Detect which cell encompasses the target text, then output its (X, Y) center coordinate. 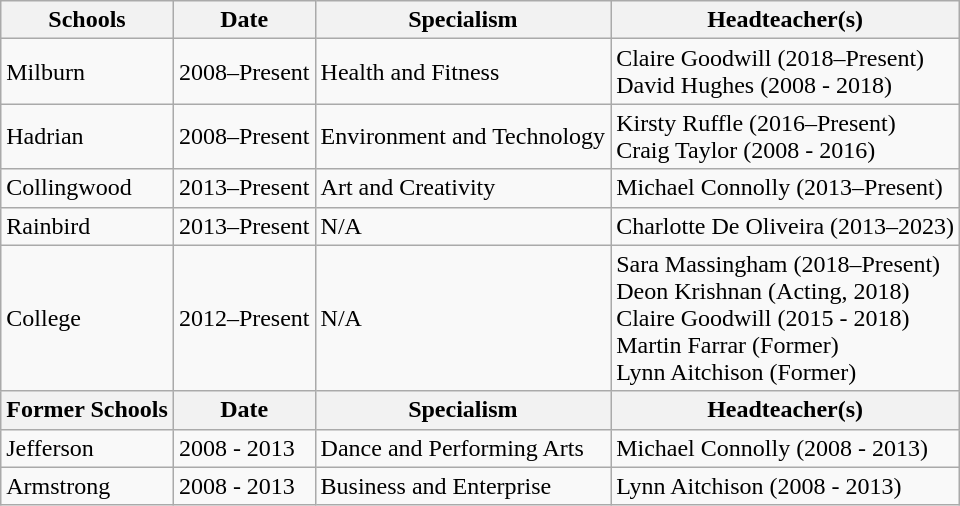
Jefferson (88, 448)
Rainbird (88, 226)
Armstrong (88, 486)
Hadrian (88, 136)
Michael Connolly (2013–Present) (786, 188)
College (88, 318)
Kirsty Ruffle (2016–Present)Craig Taylor (2008 - 2016) (786, 136)
Dance and Performing Arts (463, 448)
Lynn Aitchison (2008 - 2013) (786, 486)
Schools (88, 20)
Sara Massingham (2018–Present)Deon Krishnan (Acting, 2018)Claire Goodwill (2015 - 2018)Martin Farrar (Former)Lynn Aitchison (Former) (786, 318)
Claire Goodwill (2018–Present)David Hughes (2008 - 2018) (786, 72)
Art and Creativity (463, 188)
2012–Present (244, 318)
Business and Enterprise (463, 486)
Milburn (88, 72)
Health and Fitness (463, 72)
Charlotte De Oliveira (2013–2023) (786, 226)
Collingwood (88, 188)
Environment and Technology (463, 136)
Former Schools (88, 410)
Michael Connolly (2008 - 2013) (786, 448)
